Identify which cell holds the provided text, then report its (x, y) central coordinate. 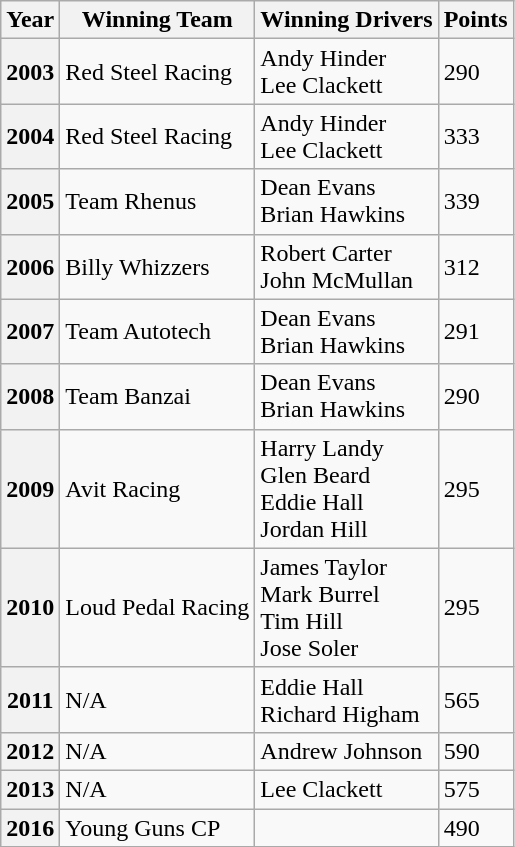
Young Guns CP (158, 827)
Avit Racing (158, 488)
490 (476, 827)
Year (30, 20)
Robert CarterJohn McMullan (346, 266)
590 (476, 751)
565 (476, 700)
2012 (30, 751)
2016 (30, 827)
2010 (30, 608)
James TaylorMark BurrelTim HillJose Soler (346, 608)
333 (476, 136)
Team Autotech (158, 332)
2004 (30, 136)
Loud Pedal Racing (158, 608)
Andrew Johnson (346, 751)
575 (476, 789)
2007 (30, 332)
2013 (30, 789)
Billy Whizzers (158, 266)
Eddie HallRichard Higham (346, 700)
312 (476, 266)
Lee Clackett (346, 789)
2011 (30, 700)
2005 (30, 202)
Team Banzai (158, 396)
Points (476, 20)
2006 (30, 266)
Winning Drivers (346, 20)
Team Rhenus (158, 202)
2003 (30, 72)
339 (476, 202)
Harry LandyGlen BeardEddie HallJordan Hill (346, 488)
291 (476, 332)
Winning Team (158, 20)
2009 (30, 488)
2008 (30, 396)
